Locate the cell with the specified text and output its (x, y) center coordinate. 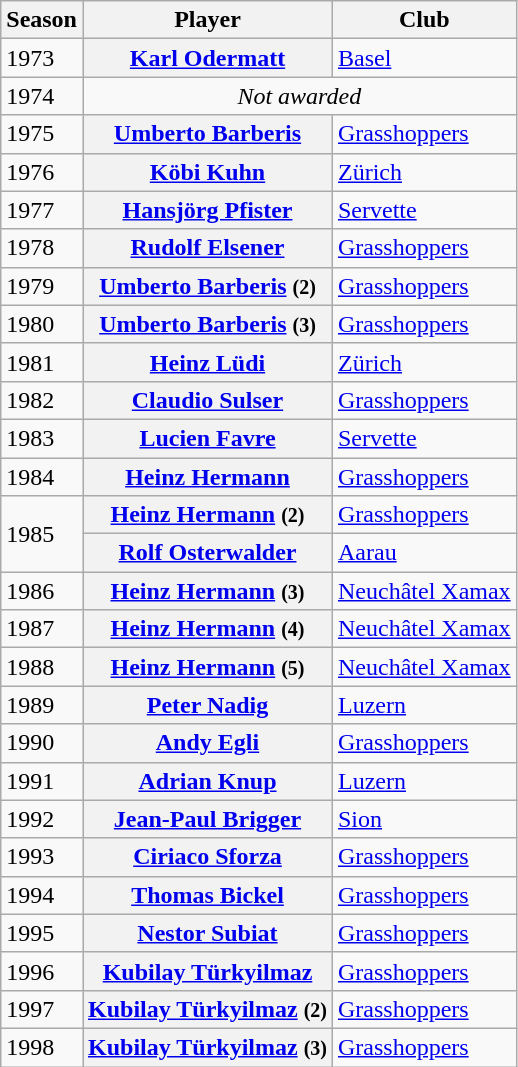
1984 (42, 477)
Umberto Barberis (207, 134)
Lucien Favre (207, 438)
1974 (42, 96)
Kubilay Türkyilmaz (2) (207, 1009)
Player (207, 20)
1990 (42, 743)
1996 (42, 971)
1977 (42, 210)
Ciriaco Sforza (207, 857)
Kubilay Türkyilmaz (3) (207, 1047)
1993 (42, 857)
Heinz Hermann (2) (207, 515)
1985 (42, 534)
1991 (42, 781)
1973 (42, 58)
Nestor Subiat (207, 933)
Sion (424, 819)
1998 (42, 1047)
1982 (42, 400)
1995 (42, 933)
Thomas Bickel (207, 895)
Rudolf Elsener (207, 248)
Adrian Knup (207, 781)
1980 (42, 324)
1975 (42, 134)
1983 (42, 438)
Heinz Hermann (207, 477)
Hansjörg Pfister (207, 210)
Heinz Hermann (4) (207, 629)
Season (42, 20)
Heinz Hermann (5) (207, 667)
Club (424, 20)
Karl Odermatt (207, 58)
Aarau (424, 553)
Köbi Kuhn (207, 172)
Heinz Hermann (3) (207, 591)
Claudio Sulser (207, 400)
1986 (42, 591)
Basel (424, 58)
1976 (42, 172)
1978 (42, 248)
Umberto Barberis (2) (207, 286)
1988 (42, 667)
1981 (42, 362)
Kubilay Türkyilmaz (207, 971)
1979 (42, 286)
Jean-Paul Brigger (207, 819)
Rolf Osterwalder (207, 553)
1987 (42, 629)
1992 (42, 819)
1989 (42, 705)
Peter Nadig (207, 705)
Andy Egli (207, 743)
1994 (42, 895)
1997 (42, 1009)
Not awarded (299, 96)
Umberto Barberis (3) (207, 324)
Heinz Lüdi (207, 362)
